Return (x, y) of the center of cell containing provided text 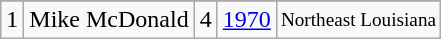
1 (12, 20)
Northeast Louisiana (358, 20)
4 (206, 20)
Mike McDonald (109, 20)
1970 (246, 20)
